Locate the cell with the specified text and output its [X, Y] center coordinate. 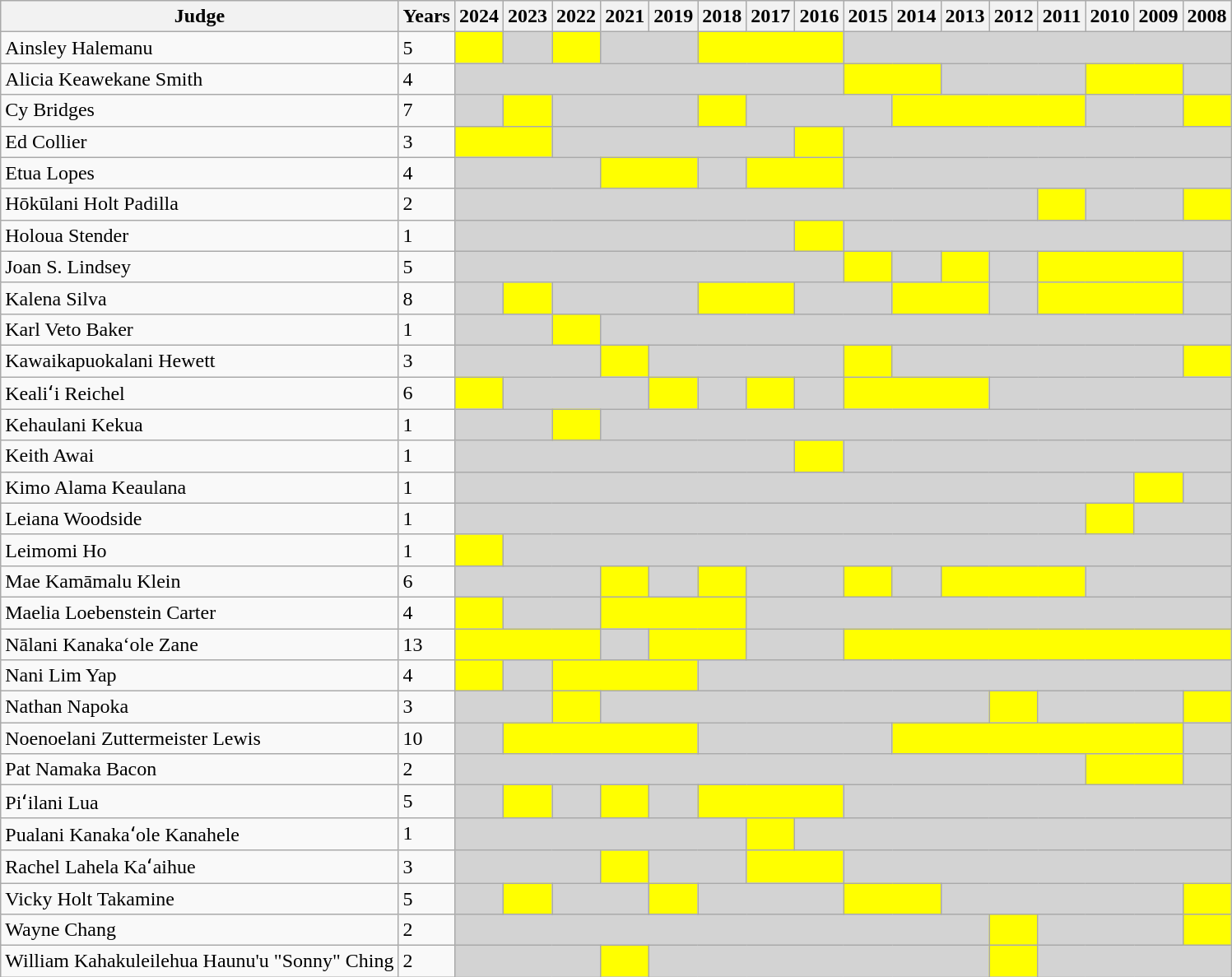
Rachel Lahela Kaʻaihue [199, 867]
Nathan Napoka [199, 707]
Noenoelani Zuttermeister Lewis [199, 738]
Kalena Silva [199, 298]
13 [426, 644]
Judge [199, 16]
7 [426, 110]
2009 [1159, 16]
Vicky Holt Takamine [199, 898]
Piʻilani Lua [199, 802]
2010 [1109, 16]
Holoua Stender [199, 235]
2012 [1014, 16]
William Kahakuleilehua Haunu'u "Sonny" Ching [199, 961]
Kimo Alama Keaulana [199, 487]
Maelia Loebenstein Carter [199, 612]
Kealiʻi Reichel [199, 393]
2024 [479, 16]
Mae Kamāmalu Klein [199, 581]
10 [426, 738]
Cy Bridges [199, 110]
Alicia Keawekane Smith [199, 79]
Ed Collier [199, 142]
Etua Lopes [199, 173]
Hōkūlani Holt Padilla [199, 204]
Years [426, 16]
2017 [770, 16]
2011 [1062, 16]
Wayne Chang [199, 930]
Kehaulani Kekua [199, 425]
2022 [576, 16]
Kawaikapuokalani Hewett [199, 361]
2016 [820, 16]
Ainsley Halemanu [199, 48]
Pualani Kanakaʻole Kanahele [199, 834]
8 [426, 298]
2023 [527, 16]
2014 [917, 16]
Nani Lim Yap [199, 676]
2015 [867, 16]
Leiana Woodside [199, 519]
Keith Awai [199, 456]
2018 [723, 16]
2021 [625, 16]
Karl Veto Baker [199, 329]
Nālani Kanaka‘ole Zane [199, 644]
2008 [1206, 16]
2013 [965, 16]
Joan S. Lindsey [199, 267]
Pat Namaka Bacon [199, 770]
2019 [673, 16]
Leimomi Ho [199, 550]
